Determine the (x, y) coordinate at the center of the cell enclosing the given text.  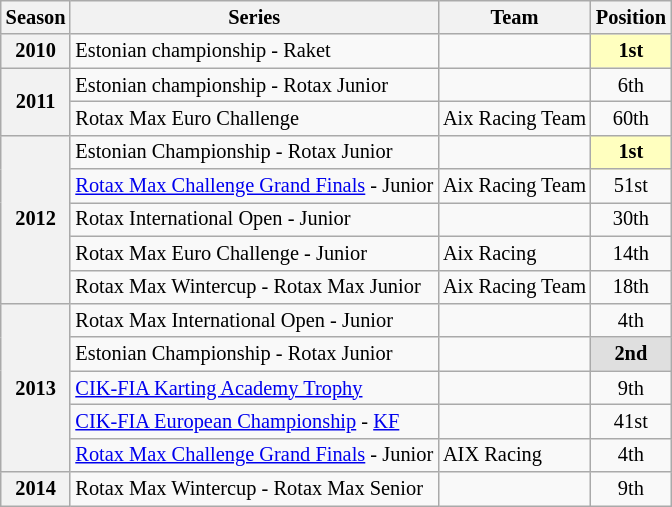
2011 (36, 102)
CIK-FIA European Championship - KF (254, 421)
18th (631, 287)
Rotax Max Wintercup - Rotax Max Junior (254, 287)
Series (254, 17)
Aix Racing (514, 253)
60th (631, 118)
51st (631, 186)
41st (631, 421)
2010 (36, 51)
2nd (631, 354)
Rotax Max Euro Challenge - Junior (254, 253)
Rotax Max International Open - Junior (254, 320)
Team (514, 17)
2013 (36, 387)
CIK-FIA Karting Academy Trophy (254, 388)
30th (631, 219)
Rotax International Open - Junior (254, 219)
Rotax Max Wintercup - Rotax Max Senior (254, 489)
2012 (36, 219)
Season (36, 17)
Estonian championship - Rotax Junior (254, 85)
2014 (36, 489)
Position (631, 17)
Rotax Max Euro Challenge (254, 118)
6th (631, 85)
14th (631, 253)
Estonian championship - Raket (254, 51)
AIX Racing (514, 455)
